Locate the cell with the specified text and output its [X, Y] center coordinate. 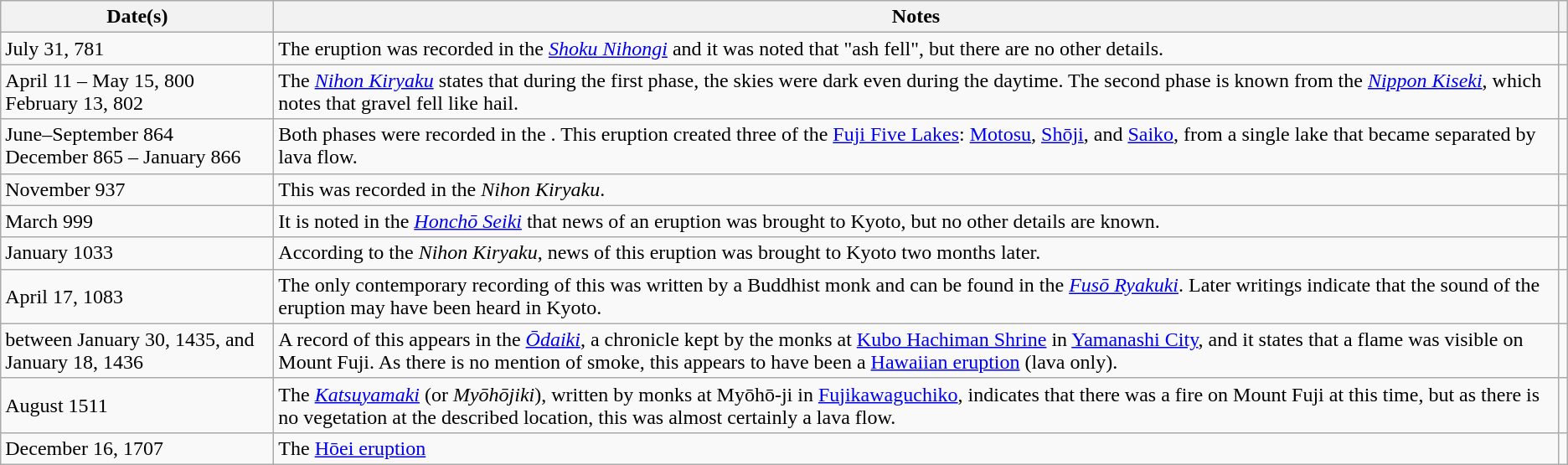
January 1033 [137, 253]
It is noted in the Honchō Seiki that news of an eruption was brought to Kyoto, but no other details are known. [916, 221]
The Hōei eruption [916, 448]
April 17, 1083 [137, 297]
August 1511 [137, 406]
April 11 – May 15, 800February 13, 802 [137, 92]
Date(s) [137, 17]
The eruption was recorded in the Shoku Nihongi and it was noted that "ash fell", but there are no other details. [916, 49]
December 16, 1707 [137, 448]
July 31, 781 [137, 49]
June–September 864December 865 – January 866 [137, 146]
This was recorded in the Nihon Kiryaku. [916, 189]
According to the Nihon Kiryaku, news of this eruption was brought to Kyoto two months later. [916, 253]
November 937 [137, 189]
Notes [916, 17]
between January 30, 1435, and January 18, 1436 [137, 350]
March 999 [137, 221]
